Identify which cell holds the provided text, then report its (X, Y) central coordinate. 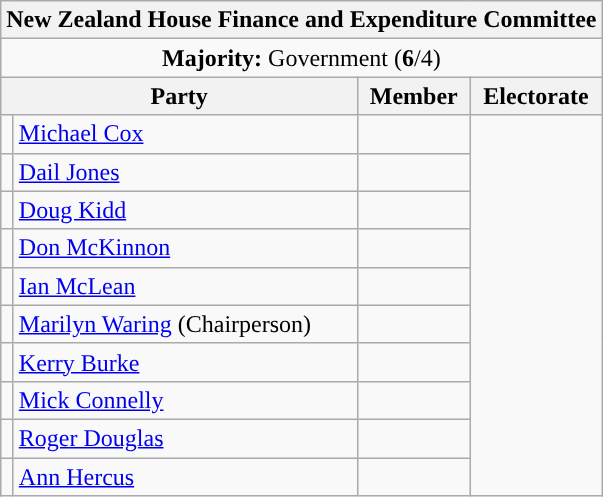
Electorate (536, 96)
Don McKinnon (185, 248)
Doug Kidd (185, 210)
Dail Jones (185, 172)
Roger Douglas (185, 438)
New Zealand House Finance and Expenditure Committee (302, 20)
Marilyn Waring (Chairperson) (185, 324)
Ann Hercus (185, 477)
Ian McLean (185, 286)
Michael Cox (185, 134)
Majority: Government (6/4) (302, 58)
Mick Connelly (185, 400)
Member (414, 96)
Party (180, 96)
Kerry Burke (185, 362)
